Identify which cell holds the provided text, then report its (X, Y) central coordinate. 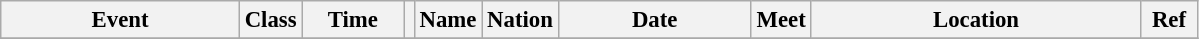
Nation (520, 20)
Time (353, 20)
Location (976, 20)
Name (448, 20)
Meet (781, 20)
Event (120, 20)
Class (270, 20)
Ref (1169, 20)
Date (654, 20)
